Provide the (x, y) coordinate of the cell's center where the given text is located.  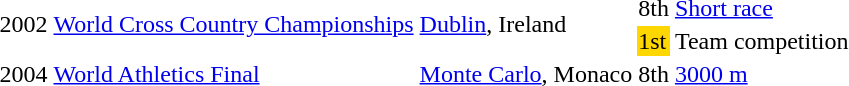
1st (654, 41)
